Locate the cell with the specified text and output its [x, y] center coordinate. 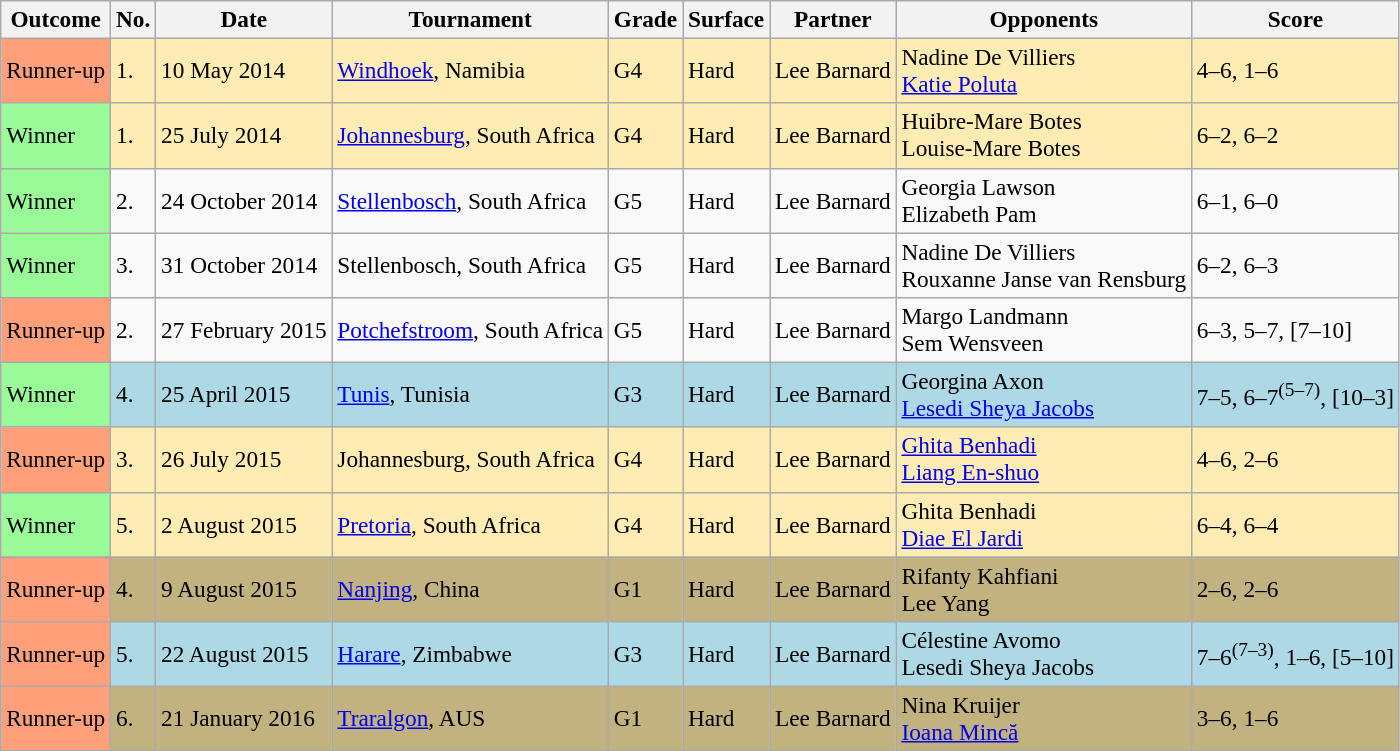
Georgina Axon Lesedi Sheya Jacobs [1044, 394]
31 October 2014 [244, 264]
Nanjing, China [470, 588]
4–6, 1–6 [1295, 70]
25 April 2015 [244, 394]
No. [134, 19]
Tunis, Tunisia [470, 394]
25 July 2014 [244, 136]
Nadine De Villiers Katie Poluta [1044, 70]
9 August 2015 [244, 588]
Harare, Zimbabwe [470, 654]
Georgia Lawson Elizabeth Pam [1044, 200]
6–2, 6–2 [1295, 136]
Outcome [56, 19]
6–1, 6–0 [1295, 200]
2 August 2015 [244, 524]
6. [134, 718]
3–6, 1–6 [1295, 718]
21 January 2016 [244, 718]
26 July 2015 [244, 460]
Huibre-Mare Botes Louise-Mare Botes [1044, 136]
Score [1295, 19]
Surface [726, 19]
Opponents [1044, 19]
Margo Landmann Sem Wensveen [1044, 330]
Nina Kruijer Ioana Mincă [1044, 718]
6–2, 6–3 [1295, 264]
6–4, 6–4 [1295, 524]
Célestine Avomo Lesedi Sheya Jacobs [1044, 654]
Partner [833, 19]
10 May 2014 [244, 70]
4–6, 2–6 [1295, 460]
Rifanty Kahfiani Lee Yang [1044, 588]
27 February 2015 [244, 330]
Ghita Benhadi Liang En-shuo [1044, 460]
24 October 2014 [244, 200]
Grade [645, 19]
Ghita Benhadi Diae El Jardi [1044, 524]
Traralgon, AUS [470, 718]
7–6(7–3), 1–6, [5–10] [1295, 654]
2–6, 2–6 [1295, 588]
7–5, 6–7(5–7), [10–3] [1295, 394]
Tournament [470, 19]
Potchefstroom, South Africa [470, 330]
22 August 2015 [244, 654]
Date [244, 19]
Pretoria, South Africa [470, 524]
Windhoek, Namibia [470, 70]
Nadine De Villiers Rouxanne Janse van Rensburg [1044, 264]
6–3, 5–7, [7–10] [1295, 330]
